Search for the cell housing the specified text and yield its (X, Y) center coordinate. 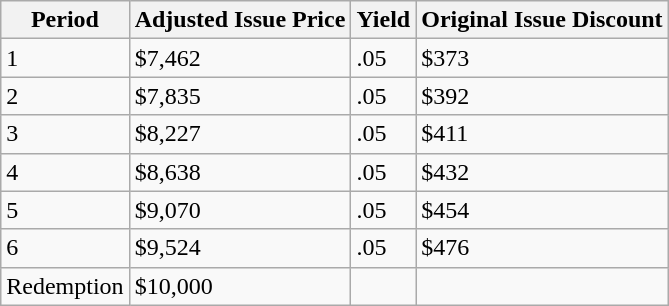
$10,000 (240, 286)
$8,227 (240, 134)
Original Issue Discount (542, 20)
Yield (384, 20)
$8,638 (240, 172)
$476 (542, 248)
5 (65, 210)
$373 (542, 58)
$7,462 (240, 58)
Redemption (65, 286)
$411 (542, 134)
4 (65, 172)
$9,524 (240, 248)
1 (65, 58)
$454 (542, 210)
$9,070 (240, 210)
$7,835 (240, 96)
$392 (542, 96)
Period (65, 20)
$432 (542, 172)
Adjusted Issue Price (240, 20)
2 (65, 96)
3 (65, 134)
6 (65, 248)
